Return the (x, y) coordinate for the center point of the cell that contains the specified text.  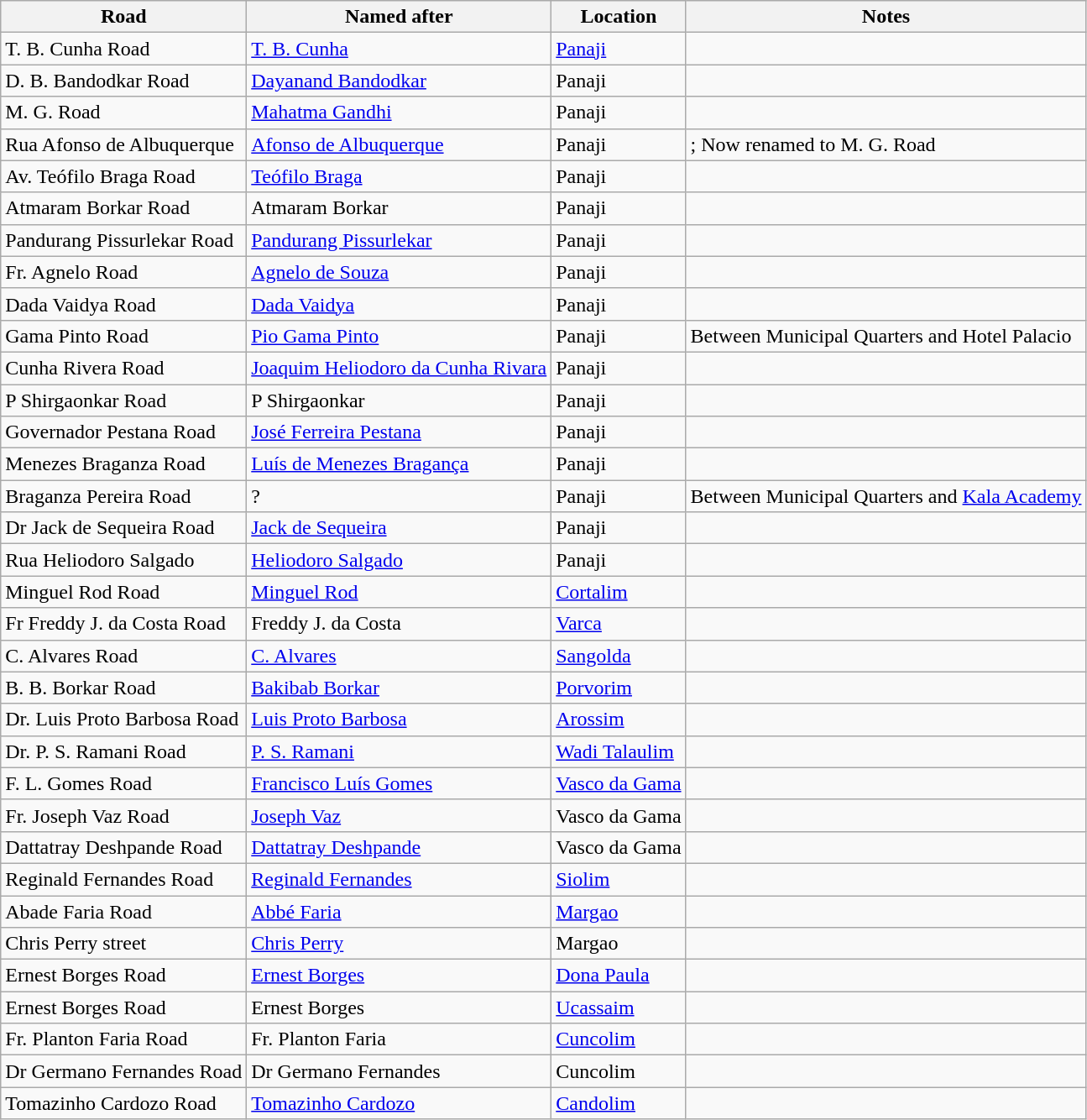
Braganza Pereira Road (124, 496)
Freddy J. da Costa (400, 624)
Ucassaim (619, 1007)
C. Alvares Road (124, 656)
Joseph Vaz (400, 815)
Pandurang Pissurlekar Road (124, 240)
Atmaram Borkar (400, 208)
Cortalim (619, 592)
Fr. Planton Faria (400, 1039)
Abade Faria Road (124, 911)
Dattatray Deshpande Road (124, 847)
Jack de Sequeira (400, 528)
Luis Proto Barbosa (400, 720)
Dr Germano Fernandes (400, 1071)
Rua Afonso de Albuquerque (124, 144)
Menezes Braganza Road (124, 464)
Siolim (619, 879)
Location (619, 17)
Dr. P. S. Ramani Road (124, 751)
Reginald Fernandes (400, 879)
Tomazinho Cardozo (400, 1103)
Reginald Fernandes Road (124, 879)
Francisco Luís Gomes (400, 783)
T. B. Cunha (400, 49)
Gama Pinto Road (124, 336)
Dattatray Deshpande (400, 847)
? (400, 496)
P Shirgaonkar Road (124, 400)
Dona Paula (619, 976)
Fr. Agnelo Road (124, 272)
Governador Pestana Road (124, 432)
D. B. Bandodkar Road (124, 81)
Candolim (619, 1103)
Porvorim (619, 688)
Dada Vaidya (400, 304)
Cunha Rivera Road (124, 368)
Av. Teófilo Braga Road (124, 176)
Dada Vaidya Road (124, 304)
P. S. Ramani (400, 751)
Abbé Faria (400, 911)
Wadi Talaulim (619, 751)
Fr. Joseph Vaz Road (124, 815)
T. B. Cunha Road (124, 49)
Sangolda (619, 656)
Dr Jack de Sequeira Road (124, 528)
Dayanand Bandodkar (400, 81)
Pio Gama Pinto (400, 336)
Mahatma Gandhi (400, 113)
Agnelo de Souza (400, 272)
B. B. Borkar Road (124, 688)
Joaquim Heliodoro da Cunha Rivara (400, 368)
Afonso de Albuquerque (400, 144)
; Now renamed to M. G. Road (886, 144)
Dr Germano Fernandes Road (124, 1071)
Between Municipal Quarters and Hotel Palacio (886, 336)
Between Municipal Quarters and Kala Academy (886, 496)
F. L. Gomes Road (124, 783)
Chris Perry street (124, 944)
Luís de Menezes Bragança (400, 464)
Varca (619, 624)
C. Alvares (400, 656)
Notes (886, 17)
Atmaram Borkar Road (124, 208)
Dr. Luis Proto Barbosa Road (124, 720)
Minguel Rod Road (124, 592)
Chris Perry (400, 944)
Pandurang Pissurlekar (400, 240)
P Shirgaonkar (400, 400)
Road (124, 17)
Rua Heliodoro Salgado (124, 560)
M. G. Road (124, 113)
Minguel Rod (400, 592)
Fr Freddy J. da Costa Road (124, 624)
José Ferreira Pestana (400, 432)
Bakibab Borkar (400, 688)
Tomazinho Cardozo Road (124, 1103)
Arossim (619, 720)
Named after (400, 17)
Heliodoro Salgado (400, 560)
Teófilo Braga (400, 176)
Fr. Planton Faria Road (124, 1039)
